Scan for the cell matching the given text and deliver its (X, Y) coordinate at center. 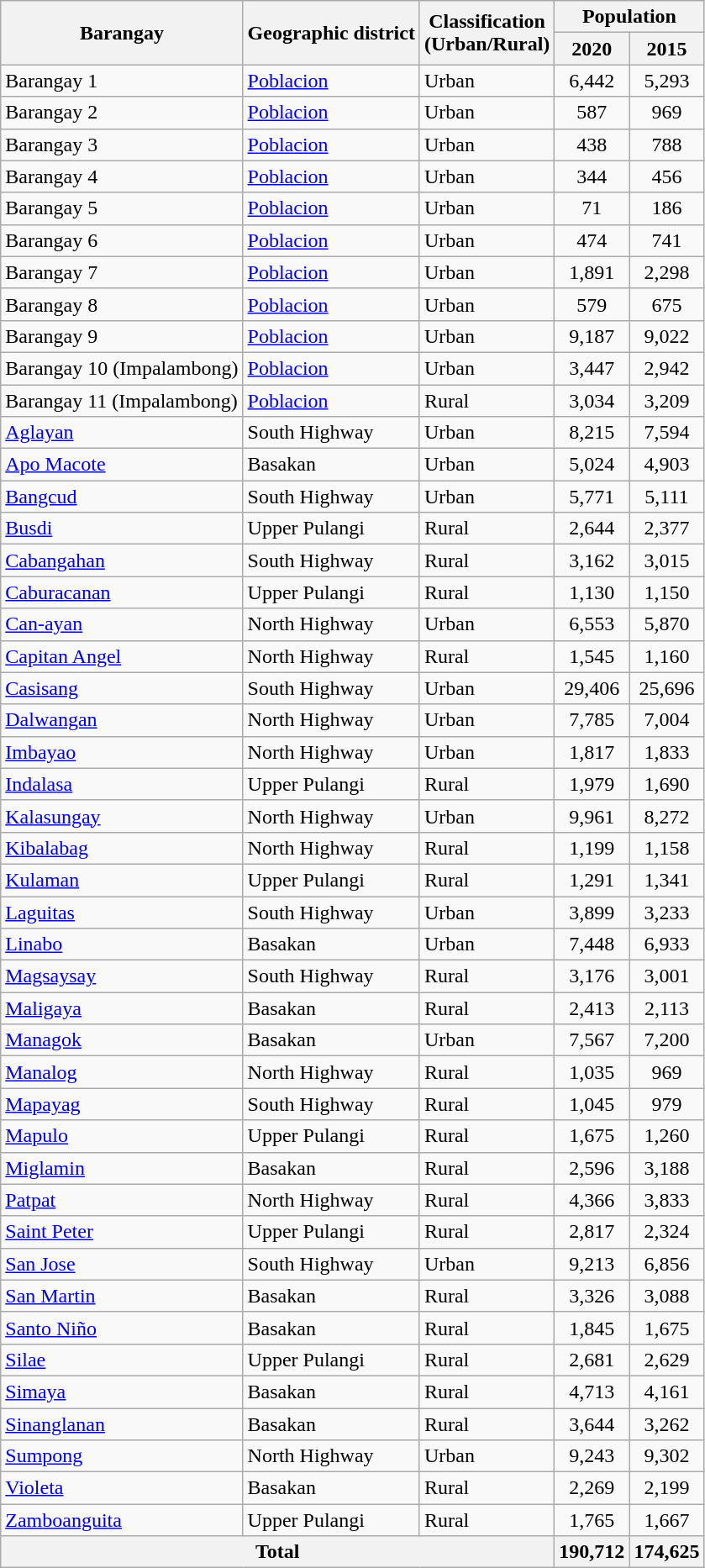
1,260 (667, 1136)
5,111 (667, 497)
Caburacanan (122, 592)
8,272 (667, 816)
2,298 (667, 272)
Silae (122, 1360)
474 (592, 240)
1,891 (592, 272)
3,034 (592, 401)
San Jose (122, 1264)
5,293 (667, 81)
5,771 (592, 497)
979 (667, 1104)
3,188 (667, 1168)
3,162 (592, 560)
3,001 (667, 976)
9,022 (667, 336)
438 (592, 145)
7,200 (667, 1040)
2020 (592, 49)
Barangay 9 (122, 336)
3,209 (667, 401)
4,161 (667, 1392)
1,291 (592, 880)
2,817 (592, 1232)
675 (667, 304)
579 (592, 304)
2015 (667, 49)
Linabo (122, 944)
7,785 (592, 720)
Bangcud (122, 497)
3,176 (592, 976)
Barangay 5 (122, 208)
1,045 (592, 1104)
7,567 (592, 1040)
1,833 (667, 752)
3,088 (667, 1296)
1,130 (592, 592)
2,269 (592, 1488)
Sinanglanan (122, 1424)
Barangay 4 (122, 176)
29,406 (592, 688)
1,341 (667, 880)
1,199 (592, 848)
7,004 (667, 720)
Barangay (122, 33)
1,545 (592, 656)
5,870 (667, 624)
1,690 (667, 784)
2,644 (592, 529)
Barangay 6 (122, 240)
Barangay 10 (Impalambong) (122, 368)
Sumpong (122, 1456)
741 (667, 240)
Mapulo (122, 1136)
3,326 (592, 1296)
Apo Macote (122, 465)
344 (592, 176)
Geographic district (331, 33)
1,979 (592, 784)
Barangay 8 (122, 304)
Barangay 2 (122, 113)
Population (629, 17)
174,625 (667, 1552)
9,187 (592, 336)
1,035 (592, 1072)
3,899 (592, 912)
3,015 (667, 560)
Manalog (122, 1072)
Maligaya (122, 1008)
186 (667, 208)
Kibalabag (122, 848)
5,024 (592, 465)
1,765 (592, 1520)
456 (667, 176)
4,713 (592, 1392)
2,942 (667, 368)
25,696 (667, 688)
3,833 (667, 1200)
Managok (122, 1040)
2,377 (667, 529)
Laguitas (122, 912)
3,262 (667, 1424)
788 (667, 145)
Violeta (122, 1488)
Imbayao (122, 752)
9,961 (592, 816)
3,233 (667, 912)
Indalasa (122, 784)
Classification(Urban/Rural) (487, 33)
Magsaysay (122, 976)
Saint Peter (122, 1232)
Can-ayan (122, 624)
Patpat (122, 1200)
6,442 (592, 81)
587 (592, 113)
1,160 (667, 656)
2,681 (592, 1360)
71 (592, 208)
Kulaman (122, 880)
Kalasungay (122, 816)
9,213 (592, 1264)
1,158 (667, 848)
Aglayan (122, 433)
8,215 (592, 433)
Cabangahan (122, 560)
1,150 (667, 592)
1,667 (667, 1520)
Total (277, 1552)
Zamboanguita (122, 1520)
Capitan Angel (122, 656)
Barangay 3 (122, 145)
Santo Niño (122, 1328)
6,856 (667, 1264)
Casisang (122, 688)
6,933 (667, 944)
2,113 (667, 1008)
3,644 (592, 1424)
4,366 (592, 1200)
2,596 (592, 1168)
9,302 (667, 1456)
2,324 (667, 1232)
6,553 (592, 624)
7,594 (667, 433)
1,845 (592, 1328)
Barangay 7 (122, 272)
Barangay 11 (Impalambong) (122, 401)
San Martin (122, 1296)
Barangay 1 (122, 81)
4,903 (667, 465)
Mapayag (122, 1104)
7,448 (592, 944)
Dalwangan (122, 720)
2,629 (667, 1360)
1,817 (592, 752)
3,447 (592, 368)
Simaya (122, 1392)
Busdi (122, 529)
2,199 (667, 1488)
9,243 (592, 1456)
Miglamin (122, 1168)
2,413 (592, 1008)
190,712 (592, 1552)
